Return the (X, Y) coordinate for the center point of the cell that contains the specified text.  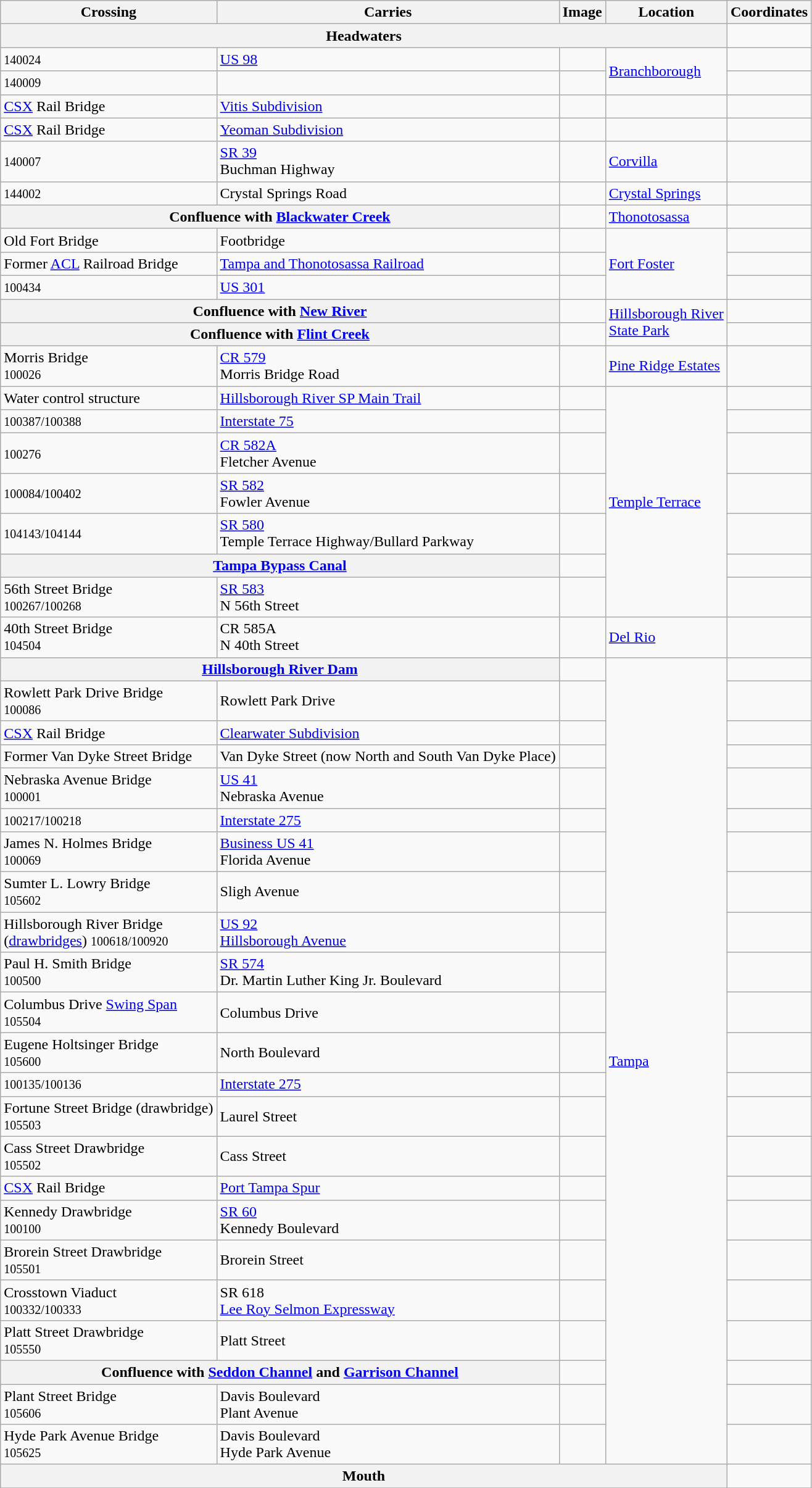
CR 579Morris Bridge Road (387, 367)
Tampa Bypass Canal (280, 565)
100084/100402 (109, 494)
Van Dyke Street (now North and South Van Dyke Place) (387, 756)
SR 618Lee Roy Selmon Expressway (387, 1300)
Footbridge (387, 240)
US 98 (387, 59)
Cass Street Drawbridge105502 (109, 1157)
Headwaters (364, 36)
Nebraska Avenue Bridge100001 (109, 788)
Coordinates (769, 12)
CR 582AFletcher Avenue (387, 453)
Platt Street Drawbridge105550 (109, 1340)
140024 (109, 59)
Hillsborough River SP Main Trail (387, 398)
Confluence with Flint Creek (280, 335)
Interstate 75 (387, 422)
Image (582, 12)
Former ACL Railroad Bridge (109, 264)
Brorein Street Drawbridge105501 (109, 1260)
James N. Holmes Bridge100069 (109, 852)
Water control structure (109, 398)
Tampa and Thonotosassa Railroad (387, 264)
Confluence with Seddon Channel and Garrison Channel (280, 1372)
Tampa (666, 1060)
Old Fort Bridge (109, 240)
Cass Street (387, 1157)
Former Van Dyke Street Bridge (109, 756)
Hillsborough River Bridge(drawbridges) 100618/100920 (109, 932)
Del Rio (666, 637)
Hillsborough River Dam (280, 669)
Fort Foster (666, 264)
Branchborough (666, 71)
Hillsborough RiverState Park (666, 322)
Kennedy Drawbridge100100 (109, 1220)
Plant Street Bridge105606 (109, 1403)
SR 39Buchman Highway (387, 162)
SR 583N 56th Street (387, 597)
Columbus Drive (387, 1012)
100434 (109, 287)
US 92Hillsborough Avenue (387, 932)
Temple Terrace (666, 502)
Laurel Street (387, 1116)
100217/100218 (109, 820)
SR 582Fowler Avenue (387, 494)
Davis BoulevardHyde Park Avenue (387, 1444)
US 41Nebraska Avenue (387, 788)
Crystal Springs (666, 193)
US 301 (387, 287)
Sligh Avenue (387, 892)
SR 580Temple Terrace Highway/Bullard Parkway (387, 533)
Rowlett Park Drive Bridge100086 (109, 701)
Corvilla (666, 162)
SR 574Dr. Martin Luther King Jr. Boulevard (387, 973)
104143/104144 (109, 533)
Fortune Street Bridge (drawbridge)105503 (109, 1116)
Mouth (364, 1476)
Sumter L. Lowry Bridge105602 (109, 892)
140009 (109, 83)
Morris Bridge100026 (109, 367)
Paul H. Smith Bridge100500 (109, 973)
Confluence with Blackwater Creek (280, 217)
Business US 41 Florida Avenue (387, 852)
Eugene Holtsinger Bridge105600 (109, 1053)
Columbus Drive Swing Span105504 (109, 1012)
100135/100136 (109, 1084)
Port Tampa Spur (387, 1188)
Rowlett Park Drive (387, 701)
Davis BoulevardPlant Avenue (387, 1403)
Yeoman Subdivision (387, 130)
North Boulevard (387, 1053)
SR 60Kennedy Boulevard (387, 1220)
40th Street Bridge104504 (109, 637)
140007 (109, 162)
Pine Ridge Estates (666, 367)
CR 585AN 40th Street (387, 637)
Thonotosassa (666, 217)
100387/100388 (109, 422)
144002 (109, 193)
Platt Street (387, 1340)
Vitis Subdivision (387, 106)
Clearwater Subdivision (387, 733)
Hyde Park Avenue Bridge105625 (109, 1444)
Crystal Springs Road (387, 193)
Crossing (109, 12)
100276 (109, 453)
56th Street Bridge100267/100268 (109, 597)
Location (666, 12)
Carries (387, 12)
Confluence with New River (280, 310)
Brorein Street (387, 1260)
Crosstown Viaduct100332/100333 (109, 1300)
